Determine the (X, Y) coordinate at the center of the cell enclosing the given text.  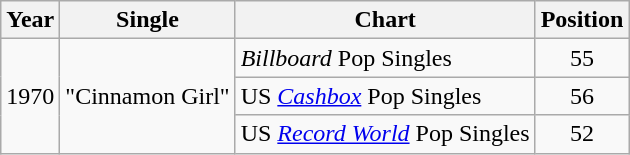
US Cashbox Pop Singles (385, 96)
52 (582, 134)
Chart (385, 20)
Year (30, 20)
US Record World Pop Singles (385, 134)
56 (582, 96)
1970 (30, 96)
Single (148, 20)
Position (582, 20)
"Cinnamon Girl" (148, 96)
Billboard Pop Singles (385, 58)
55 (582, 58)
